Locate the cell with the specified text and output its (X, Y) center coordinate. 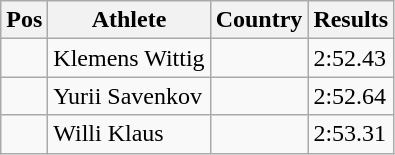
2:52.64 (351, 96)
2:52.43 (351, 58)
Klemens Wittig (129, 58)
Pos (24, 20)
Results (351, 20)
Country (259, 20)
Athlete (129, 20)
Willi Klaus (129, 134)
2:53.31 (351, 134)
Yurii Savenkov (129, 96)
